Return [X, Y] of the center of cell containing provided text 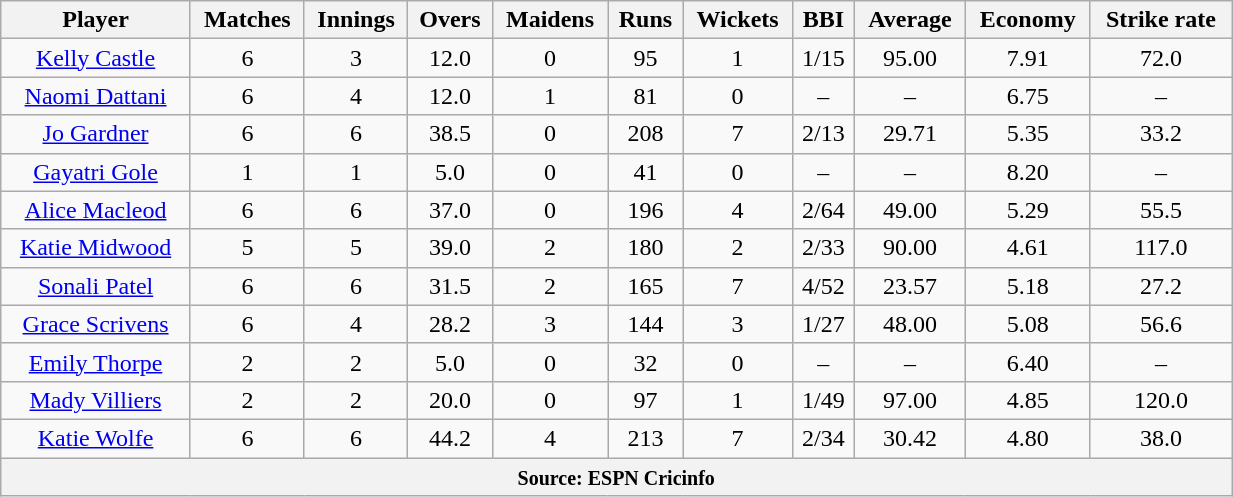
55.5 [1160, 210]
Source: ESPN Cricinfo [616, 477]
2/64 [824, 210]
Player [96, 20]
208 [646, 134]
5.35 [1028, 134]
Overs [450, 20]
29.71 [910, 134]
165 [646, 286]
5.18 [1028, 286]
97.00 [910, 400]
39.0 [450, 248]
27.2 [1160, 286]
6.40 [1028, 362]
95 [646, 58]
72.0 [1160, 58]
90.00 [910, 248]
1/49 [824, 400]
Jo Gardner [96, 134]
4.85 [1028, 400]
37.0 [450, 210]
7.91 [1028, 58]
2/34 [824, 438]
Runs [646, 20]
Wickets [738, 20]
28.2 [450, 324]
Maidens [550, 20]
95.00 [910, 58]
Mady Villiers [96, 400]
213 [646, 438]
30.42 [910, 438]
4.80 [1028, 438]
38.5 [450, 134]
23.57 [910, 286]
180 [646, 248]
4/52 [824, 286]
2/13 [824, 134]
Economy [1028, 20]
Grace Scrivens [96, 324]
33.2 [1160, 134]
Average [910, 20]
Gayatri Gole [96, 172]
5.29 [1028, 210]
44.2 [450, 438]
2/33 [824, 248]
Alice Macleod [96, 210]
32 [646, 362]
120.0 [1160, 400]
8.20 [1028, 172]
144 [646, 324]
1/27 [824, 324]
5.08 [1028, 324]
Naomi Dattani [96, 96]
BBI [824, 20]
6.75 [1028, 96]
56.6 [1160, 324]
Emily Thorpe [96, 362]
1/15 [824, 58]
117.0 [1160, 248]
196 [646, 210]
20.0 [450, 400]
Innings [356, 20]
49.00 [910, 210]
81 [646, 96]
Sonali Patel [96, 286]
Kelly Castle [96, 58]
38.0 [1160, 438]
48.00 [910, 324]
Matches [247, 20]
31.5 [450, 286]
4.61 [1028, 248]
97 [646, 400]
Strike rate [1160, 20]
Katie Midwood [96, 248]
41 [646, 172]
Katie Wolfe [96, 438]
